Locate the cell with the specified text and output its (X, Y) center coordinate. 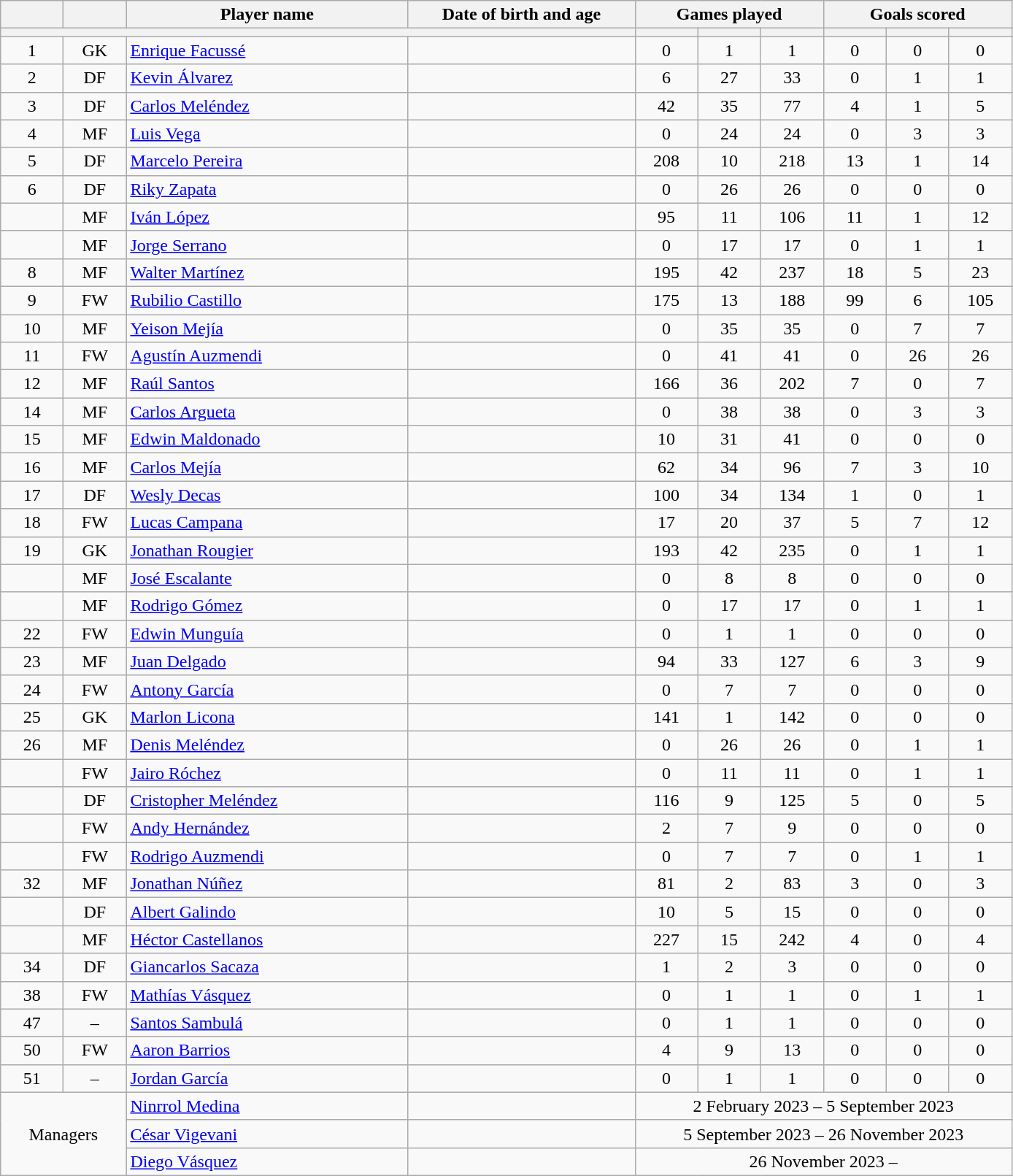
188 (792, 300)
Wesly Decas (267, 495)
195 (666, 272)
19 (32, 550)
100 (666, 495)
25 (32, 717)
Lucas Campana (267, 523)
Agustín Auzmendi (267, 356)
26 November 2023 – (823, 1161)
31 (729, 439)
51 (32, 1078)
Jairo Róchez (267, 773)
Yeison Mejía (267, 328)
37 (792, 523)
127 (792, 661)
175 (666, 300)
94 (666, 661)
Enrique Facussé (267, 50)
Rodrigo Auzmendi (267, 856)
242 (792, 939)
106 (792, 217)
22 (32, 634)
Cristopher Meléndez (267, 801)
Jorge Serrano (267, 245)
Iván López (267, 217)
77 (792, 106)
47 (32, 1023)
Managers (63, 1134)
Albert Galindo (267, 912)
Edwin Maldonado (267, 439)
Carlos Mejía (267, 467)
Mathías Vásquez (267, 995)
166 (666, 384)
Antony García (267, 689)
142 (792, 717)
237 (792, 272)
Raúl Santos (267, 384)
218 (792, 161)
20 (729, 523)
Santos Sambulá (267, 1023)
62 (666, 467)
Héctor Castellanos (267, 939)
Walter Martínez (267, 272)
125 (792, 801)
83 (792, 884)
Denis Meléndez (267, 745)
César Vigevani (267, 1134)
Jordan García (267, 1078)
116 (666, 801)
81 (666, 884)
Juan Delgado (267, 661)
Rodrigo Gómez (267, 606)
193 (666, 550)
Riky Zapata (267, 189)
95 (666, 217)
227 (666, 939)
27 (729, 78)
José Escalante (267, 578)
Goals scored (917, 15)
Diego Vásquez (267, 1161)
32 (32, 884)
141 (666, 717)
50 (32, 1050)
Kevin Álvarez (267, 78)
Andy Hernández (267, 829)
202 (792, 384)
105 (980, 300)
Luis Vega (267, 134)
96 (792, 467)
134 (792, 495)
Rubilio Castillo (267, 300)
Giancarlos Sacaza (267, 967)
Marlon Licona (267, 717)
Marcelo Pereira (267, 161)
Jonathan Rougier (267, 550)
208 (666, 161)
Ninrrol Medina (267, 1106)
Carlos Meléndez (267, 106)
Jonathan Núñez (267, 884)
2 February 2023 – 5 September 2023 (823, 1106)
Date of birth and age (521, 15)
Carlos Argueta (267, 412)
Player name (267, 15)
235 (792, 550)
36 (729, 384)
5 September 2023 – 26 November 2023 (823, 1134)
16 (32, 467)
Edwin Munguía (267, 634)
Games played (729, 15)
99 (855, 300)
Aaron Barrios (267, 1050)
